Extract the (x, y) coordinate from the center of the cell holding the provided text.  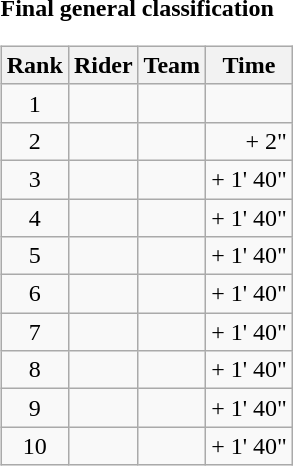
1 (34, 103)
7 (34, 332)
5 (34, 256)
3 (34, 179)
Time (250, 65)
10 (34, 446)
Team (172, 65)
Rank (34, 65)
6 (34, 294)
9 (34, 408)
8 (34, 370)
2 (34, 141)
4 (34, 217)
+ 2" (250, 141)
Rider (103, 65)
